Determine the (X, Y) coordinate at the center of the cell enclosing the given text.  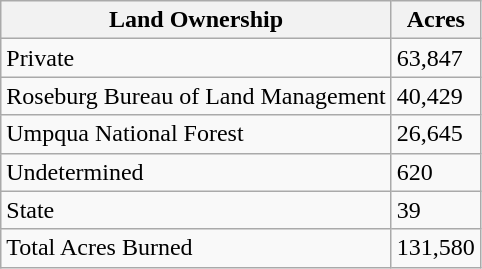
131,580 (436, 248)
39 (436, 210)
Umpqua National Forest (196, 134)
Total Acres Burned (196, 248)
63,847 (436, 58)
Undetermined (196, 172)
26,645 (436, 134)
State (196, 210)
620 (436, 172)
Acres (436, 20)
Private (196, 58)
Land Ownership (196, 20)
40,429 (436, 96)
Roseburg Bureau of Land Management (196, 96)
